Capture the cell that displays the provided text and extract its [x, y] central coordinate. 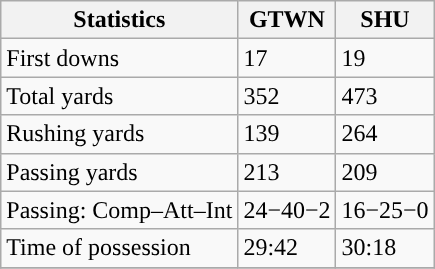
SHU [385, 20]
19 [385, 58]
Passing: Comp–Att–Int [120, 210]
Total yards [120, 96]
16−25−0 [385, 210]
473 [385, 96]
139 [287, 134]
Rushing yards [120, 134]
17 [287, 58]
Passing yards [120, 172]
Statistics [120, 20]
24−40−2 [287, 210]
209 [385, 172]
First downs [120, 58]
GTWN [287, 20]
30:18 [385, 248]
264 [385, 134]
Time of possession [120, 248]
29:42 [287, 248]
352 [287, 96]
213 [287, 172]
